Locate the cell with the specified text and output its [x, y] center coordinate. 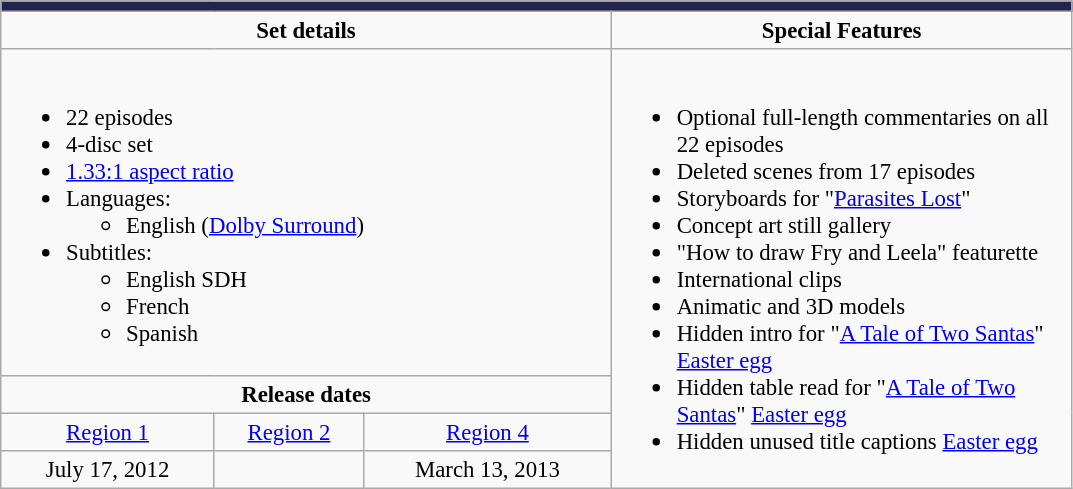
Region 1 [108, 432]
March 13, 2013 [487, 469]
Set details [306, 31]
Release dates [306, 394]
Region 4 [487, 432]
July 17, 2012 [108, 469]
22 episodes4-disc set1.33:1 aspect ratioLanguages:English (Dolby Surround)Subtitles:English SDHFrenchSpanish [306, 212]
Special Features [842, 31]
Region 2 [288, 432]
